Search for the cell housing the specified text and yield its (x, y) center coordinate. 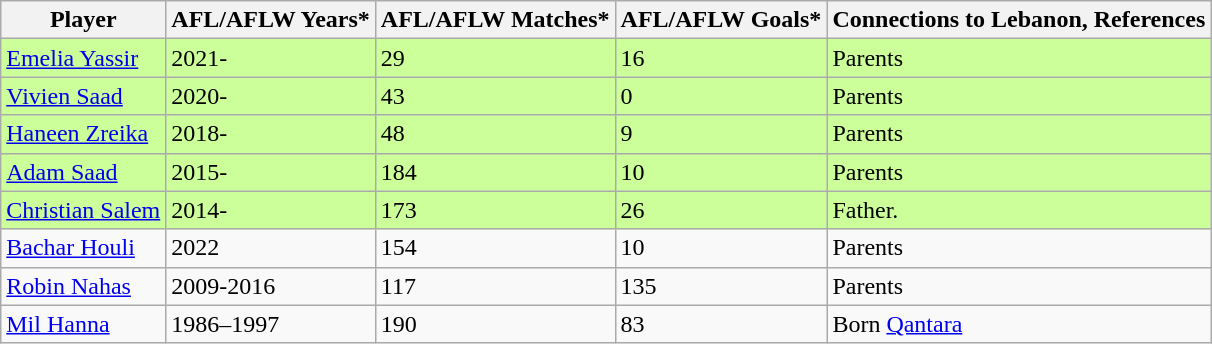
9 (721, 134)
Bachar Houli (84, 248)
Emelia Yassir (84, 58)
Player (84, 20)
Haneen Zreika (84, 134)
117 (495, 286)
2022 (271, 248)
16 (721, 58)
Christian Salem (84, 210)
26 (721, 210)
190 (495, 324)
AFL/AFLW Goals* (721, 20)
2020- (271, 96)
83 (721, 324)
AFL/AFLW Years* (271, 20)
2018- (271, 134)
Vivien Saad (84, 96)
2015- (271, 172)
48 (495, 134)
2021- (271, 58)
29 (495, 58)
Robin Nahas (84, 286)
2014- (271, 210)
0 (721, 96)
Mil Hanna (84, 324)
Father. (1019, 210)
1986–1997 (271, 324)
154 (495, 248)
AFL/AFLW Matches* (495, 20)
184 (495, 172)
2009-2016 (271, 286)
43 (495, 96)
Connections to Lebanon, References (1019, 20)
135 (721, 286)
173 (495, 210)
Born Qantara (1019, 324)
Adam Saad (84, 172)
